Identify which cell holds the provided text, then report its [X, Y] central coordinate. 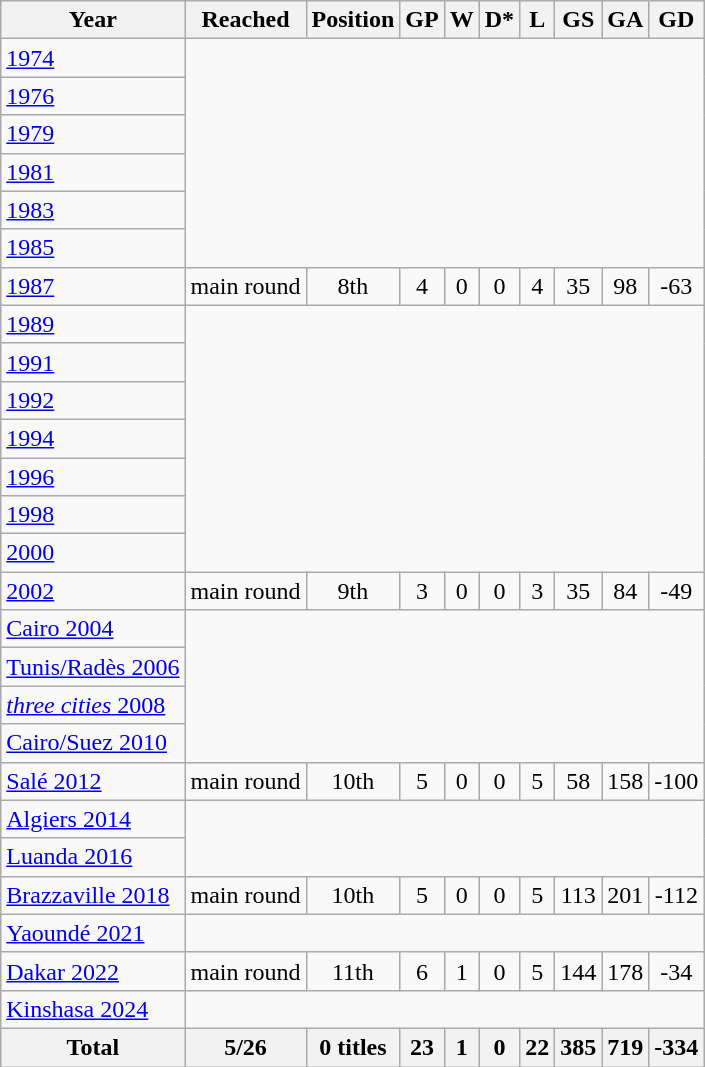
D* [499, 20]
1998 [93, 515]
22 [538, 1047]
-63 [676, 286]
Brazzaville 2018 [93, 895]
1985 [93, 248]
GD [676, 20]
L [538, 20]
8th [353, 286]
GP [422, 20]
9th [353, 591]
Algiers 2014 [93, 819]
Reached [246, 20]
2002 [93, 591]
Year [93, 20]
Cairo 2004 [93, 629]
11th [353, 971]
GA [626, 20]
Salé 2012 [93, 781]
1996 [93, 477]
Position [353, 20]
1974 [93, 58]
1991 [93, 362]
1983 [93, 210]
1981 [93, 172]
201 [626, 895]
-34 [676, 971]
-112 [676, 895]
98 [626, 286]
-49 [676, 591]
2000 [93, 553]
5/26 [246, 1047]
Tunis/Radès 2006 [93, 667]
Cairo/Suez 2010 [93, 743]
719 [626, 1047]
1987 [93, 286]
1989 [93, 324]
W [462, 20]
144 [578, 971]
0 titles [353, 1047]
1976 [93, 96]
-100 [676, 781]
385 [578, 1047]
84 [626, 591]
Kinshasa 2024 [93, 1009]
58 [578, 781]
Total [93, 1047]
113 [578, 895]
-334 [676, 1047]
1992 [93, 400]
178 [626, 971]
23 [422, 1047]
GS [578, 20]
1994 [93, 438]
158 [626, 781]
Luanda 2016 [93, 857]
1979 [93, 134]
6 [422, 971]
Dakar 2022 [93, 971]
three cities 2008 [93, 705]
Yaoundé 2021 [93, 933]
